Pinpoint the cell where the given text exists, returning its [X, Y] midpoint coordinate. 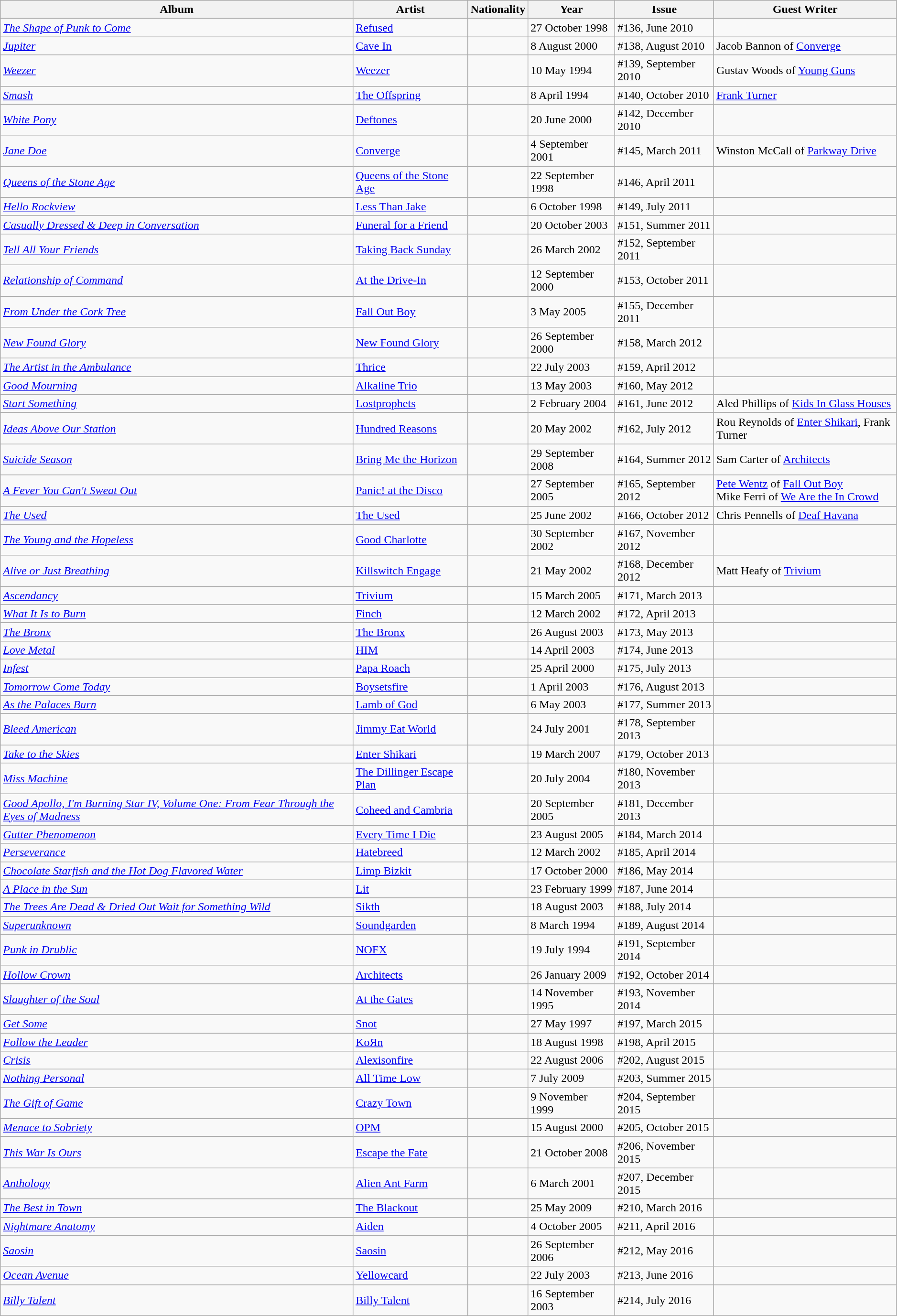
A Fever You Can't Sweat Out [177, 490]
20 May 2002 [572, 428]
26 August 2003 [572, 632]
Lamb of God [411, 705]
#139, September 2010 [664, 71]
21 October 2008 [572, 1153]
A Place in the Sun [177, 889]
#193, November 2014 [664, 999]
27 October 1998 [572, 28]
#172, April 2013 [664, 614]
26 September 2006 [572, 1251]
Relationship of Command [177, 280]
Every Time I Die [411, 834]
Bring Me the Horizon [411, 460]
Alive or Just Breathing [177, 571]
#146, April 2011 [664, 182]
#161, June 2012 [664, 404]
The Blackout [411, 1208]
#152, September 2011 [664, 249]
Chocolate Starfish and the Hot Dog Flavored Water [177, 871]
Miss Machine [177, 779]
Good Mourning [177, 386]
21 May 2002 [572, 571]
14 November 1995 [572, 999]
#177, Summer 2013 [664, 705]
Crazy Town [411, 1103]
The Offspring [411, 95]
Converge [411, 151]
25 April 2000 [572, 668]
8 March 1994 [572, 925]
Nightmare Anatomy [177, 1226]
18 August 2003 [572, 907]
#198, April 2015 [664, 1042]
#181, December 2013 [664, 809]
#142, December 2010 [664, 119]
#179, October 2013 [664, 754]
13 May 2003 [572, 386]
#160, May 2012 [664, 386]
#171, March 2013 [664, 595]
Follow the Leader [177, 1042]
15 March 2005 [572, 595]
Refused [411, 28]
Anthology [177, 1183]
24 July 2001 [572, 729]
The Artist in the Ambulance [177, 367]
Taking Back Sunday [411, 249]
#173, May 2013 [664, 632]
#158, March 2012 [664, 343]
25 June 2002 [572, 515]
#203, Summer 2015 [664, 1079]
#165, September 2012 [664, 490]
#213, June 2016 [664, 1275]
#138, August 2010 [664, 46]
Good Charlotte [411, 540]
#166, October 2012 [664, 515]
The Gift of Game [177, 1103]
Suicide Season [177, 460]
The Best in Town [177, 1208]
What It Is to Burn [177, 614]
Slaughter of the Soul [177, 999]
Killswitch Engage [411, 571]
29 September 2008 [572, 460]
8 August 2000 [572, 46]
Snot [411, 1024]
Tomorrow Come Today [177, 687]
Superunknown [177, 925]
25 May 2009 [572, 1208]
As the Palaces Burn [177, 705]
Winston McCall of Parkway Drive [805, 151]
All Time Low [411, 1079]
14 April 2003 [572, 650]
#187, June 2014 [664, 889]
#176, August 2013 [664, 687]
Get Some [177, 1024]
Hatebreed [411, 852]
Alkaline Trio [411, 386]
4 September 2001 [572, 151]
Aled Phillips of Kids In Glass Houses [805, 404]
6 October 1998 [572, 206]
#164, Summer 2012 [664, 460]
Ideas Above Our Station [177, 428]
Crisis [177, 1060]
19 July 1994 [572, 950]
#180, November 2013 [664, 779]
The Young and the Hopeless [177, 540]
KoЯn [411, 1042]
#140, October 2010 [664, 95]
16 September 2003 [572, 1300]
22 September 1998 [572, 182]
Pete Wentz of Fall Out BoyMike Ferri of We Are the In Crowd [805, 490]
7 July 2009 [572, 1079]
Rou Reynolds of Enter Shikari, Frank Turner [805, 428]
#202, August 2015 [664, 1060]
Sam Carter of Architects [805, 460]
Tell All Your Friends [177, 249]
22 August 2006 [572, 1060]
20 July 2004 [572, 779]
1 April 2003 [572, 687]
6 May 2003 [572, 705]
Nationality [498, 10]
Start Something [177, 404]
Escape the Fate [411, 1153]
26 September 2000 [572, 343]
Jane Doe [177, 151]
17 October 2000 [572, 871]
Matt Heafy of Trivium [805, 571]
#159, April 2012 [664, 367]
Thrice [411, 367]
Alien Ant Farm [411, 1183]
Chris Pennells of Deaf Havana [805, 515]
Smash [177, 95]
#197, March 2015 [664, 1024]
Architects [411, 974]
#151, Summer 2011 [664, 225]
HIM [411, 650]
The Dillinger Escape Plan [411, 779]
#204, September 2015 [664, 1103]
The Shape of Punk to Come [177, 28]
Hello Rockview [177, 206]
4 October 2005 [572, 1226]
Love Metal [177, 650]
OPM [411, 1128]
Hollow Crown [177, 974]
#210, March 2016 [664, 1208]
26 March 2002 [572, 249]
23 August 2005 [572, 834]
#206, November 2015 [664, 1153]
Gutter Phenomenon [177, 834]
This War Is Ours [177, 1153]
#214, July 2016 [664, 1300]
26 January 2009 [572, 974]
Fall Out Boy [411, 312]
Aiden [411, 1226]
8 April 1994 [572, 95]
Frank Turner [805, 95]
20 June 2000 [572, 119]
#153, October 2011 [664, 280]
#189, August 2014 [664, 925]
Panic! at the Disco [411, 490]
#186, May 2014 [664, 871]
NOFX [411, 950]
27 September 2005 [572, 490]
#185, April 2014 [664, 852]
Jimmy Eat World [411, 729]
Coheed and Cambria [411, 809]
6 March 2001 [572, 1183]
Good Apollo, I'm Burning Star IV, Volume One: From Fear Through the Eyes of Madness [177, 809]
Boysetsfire [411, 687]
Take to the Skies [177, 754]
Infest [177, 668]
Ocean Avenue [177, 1275]
#207, December 2015 [664, 1183]
20 September 2005 [572, 809]
Nothing Personal [177, 1079]
Less Than Jake [411, 206]
At the Gates [411, 999]
#155, December 2011 [664, 312]
#168, December 2012 [664, 571]
#192, October 2014 [664, 974]
Yellowcard [411, 1275]
Bleed American [177, 729]
12 September 2000 [572, 280]
The Trees Are Dead & Dried Out Wait for Something Wild [177, 907]
From Under the Cork Tree [177, 312]
2 February 2004 [572, 404]
Menace to Sobriety [177, 1128]
Year [572, 10]
Gustav Woods of Young Guns [805, 71]
#184, March 2014 [664, 834]
3 May 2005 [572, 312]
18 August 1998 [572, 1042]
Lit [411, 889]
Guest Writer [805, 10]
Issue [664, 10]
Album [177, 10]
#162, July 2012 [664, 428]
Trivium [411, 595]
Jupiter [177, 46]
20 October 2003 [572, 225]
#167, November 2012 [664, 540]
Casually Dressed & Deep in Conversation [177, 225]
Sikth [411, 907]
#205, October 2015 [664, 1128]
Limp Bizkit [411, 871]
#145, March 2011 [664, 151]
Punk in Drublic [177, 950]
#212, May 2016 [664, 1251]
30 September 2002 [572, 540]
23 February 1999 [572, 889]
White Pony [177, 119]
Enter Shikari [411, 754]
Papa Roach [411, 668]
9 November 1999 [572, 1103]
15 August 2000 [572, 1128]
Artist [411, 10]
#188, July 2014 [664, 907]
#149, July 2011 [664, 206]
#174, June 2013 [664, 650]
#175, July 2013 [664, 668]
#136, June 2010 [664, 28]
Soundgarden [411, 925]
At the Drive-In [411, 280]
Alexisonfire [411, 1060]
Jacob Bannon of Converge [805, 46]
27 May 1997 [572, 1024]
#211, April 2016 [664, 1226]
#178, September 2013 [664, 729]
Ascendancy [177, 595]
Cave In [411, 46]
10 May 1994 [572, 71]
#191, September 2014 [664, 950]
Hundred Reasons [411, 428]
19 March 2007 [572, 754]
Perseverance [177, 852]
Lostprophets [411, 404]
Funeral for a Friend [411, 225]
Deftones [411, 119]
Finch [411, 614]
